Find where the given text appears and provide that cell's center as (X, Y) coordinate. 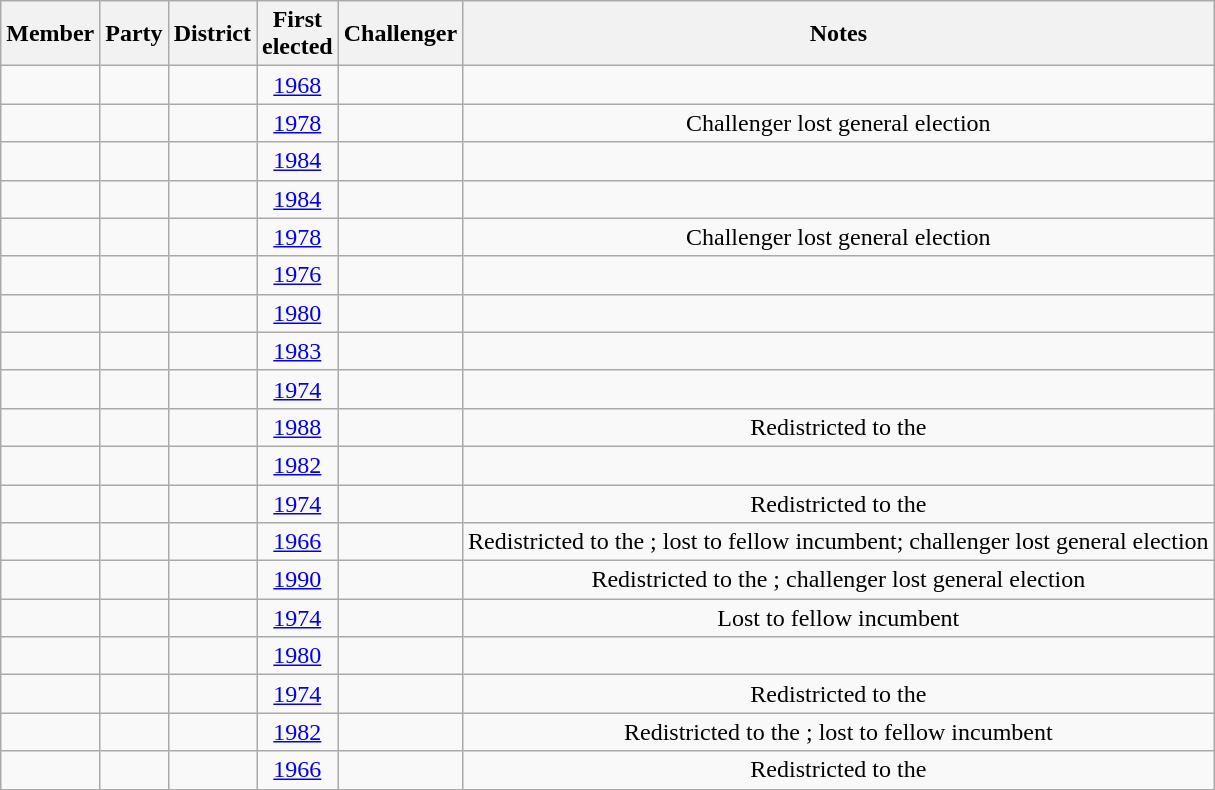
District (212, 34)
Party (134, 34)
Member (50, 34)
Notes (839, 34)
Redistricted to the ; lost to fellow incumbent (839, 732)
1988 (297, 427)
1990 (297, 580)
1968 (297, 85)
Lost to fellow incumbent (839, 618)
Challenger (400, 34)
Firstelected (297, 34)
Redistricted to the ; challenger lost general election (839, 580)
Redistricted to the ; lost to fellow incumbent; challenger lost general election (839, 542)
1976 (297, 275)
1983 (297, 351)
